Find where the given text appears and provide that cell's center as (X, Y) coordinate. 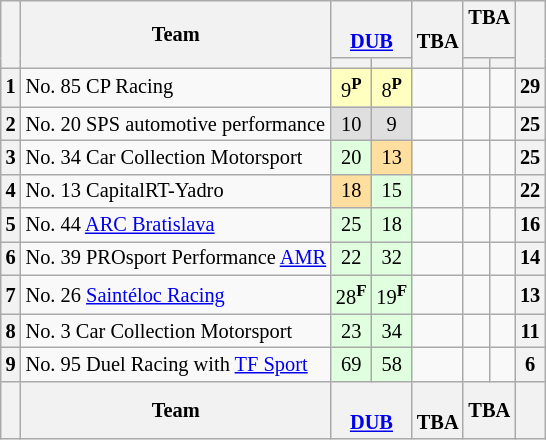
No. 20 SPS automotive performance (176, 124)
No. 85 CP Racing (176, 88)
No. 44 ARC Bratislava (176, 225)
11 (530, 331)
No. 95 Duel Racing with TF Sport (176, 365)
15 (391, 191)
8P (391, 88)
7 (11, 294)
5 (11, 225)
10 (351, 124)
1 (11, 88)
9P (351, 88)
23 (351, 331)
19F (391, 294)
8 (11, 331)
No. 26 Saintéloc Racing (176, 294)
3 (11, 157)
32 (391, 258)
No. 3 Car Collection Motorsport (176, 331)
4 (11, 191)
69 (351, 365)
28F (351, 294)
16 (530, 225)
58 (391, 365)
No. 39 PROsport Performance AMR (176, 258)
14 (530, 258)
29 (530, 88)
2 (11, 124)
20 (351, 157)
No. 34 Car Collection Motorsport (176, 157)
34 (391, 331)
No. 13 CapitalRT-Yadro (176, 191)
